Return (X, Y) of the center of cell containing provided text 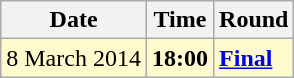
8 March 2014 (74, 58)
Date (74, 20)
Round (254, 20)
Time (180, 20)
18:00 (180, 58)
Final (254, 58)
